For the text-containing cell, return its midpoint in (x, y) coordinate format. 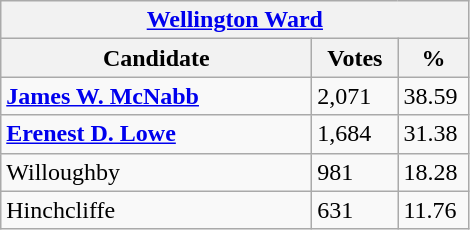
Wellington Ward (235, 20)
Erenest D. Lowe (156, 134)
2,071 (355, 96)
Willoughby (156, 172)
631 (355, 210)
Hinchcliffe (156, 210)
11.76 (434, 210)
James W. McNabb (156, 96)
1,684 (355, 134)
38.59 (434, 96)
31.38 (434, 134)
Votes (355, 58)
Candidate (156, 58)
981 (355, 172)
18.28 (434, 172)
% (434, 58)
